Pinpoint the cell where the given text exists, returning its [X, Y] midpoint coordinate. 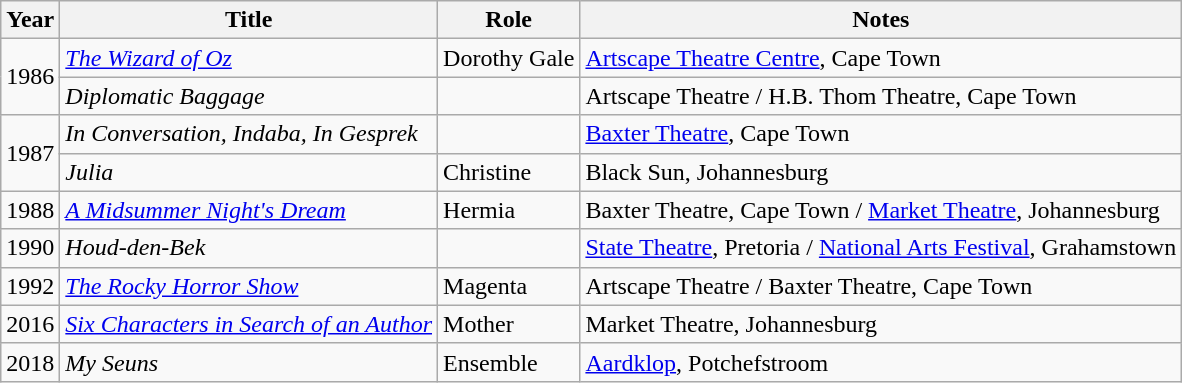
Artscape Theatre / H.B. Thom Theatre, Cape Town [881, 96]
In Conversation, Indaba, In Gesprek [249, 134]
Six Characters in Search of an Author [249, 324]
The Rocky Horror Show [249, 286]
1992 [30, 286]
Year [30, 20]
Mother [509, 324]
Artscape Theatre Centre, Cape Town [881, 58]
Magenta [509, 286]
Hermia [509, 210]
Ensemble [509, 362]
Black Sun, Johannesburg [881, 172]
2016 [30, 324]
Julia [249, 172]
1986 [30, 77]
1988 [30, 210]
2018 [30, 362]
Aardklop, Potchefstroom [881, 362]
Market Theatre, Johannesburg [881, 324]
Baxter Theatre, Cape Town / Market Theatre, Johannesburg [881, 210]
Houd-den-Bek [249, 248]
Baxter Theatre, Cape Town [881, 134]
1990 [30, 248]
The Wizard of Oz [249, 58]
State Theatre, Pretoria / National Arts Festival, Grahamstown [881, 248]
My Seuns [249, 362]
Title [249, 20]
1987 [30, 153]
Diplomatic Baggage [249, 96]
Artscape Theatre / Baxter Theatre, Cape Town [881, 286]
Christine [509, 172]
Role [509, 20]
Dorothy Gale [509, 58]
A Midsummer Night's Dream [249, 210]
Notes [881, 20]
